Extract the (X, Y) coordinate from the center of the cell holding the provided text.  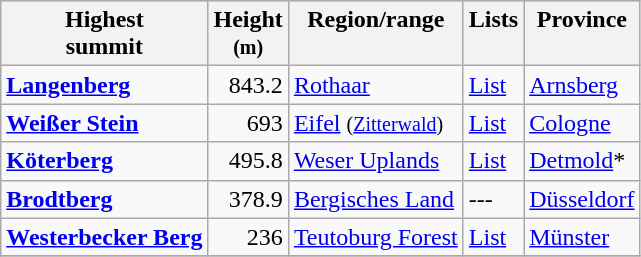
495.8 (248, 161)
Lists (493, 34)
236 (248, 237)
Eifel (Zitterwald) (376, 123)
Düsseldorf (582, 199)
Brodtberg (104, 199)
Weser Uplands (376, 161)
Köterberg (104, 161)
Detmold* (582, 161)
Rothaar (376, 85)
693 (248, 123)
Province (582, 34)
Highestsummit (104, 34)
Westerbecker Berg (104, 237)
--- (493, 199)
Teutoburg Forest (376, 237)
Region/range (376, 34)
378.9 (248, 199)
Langenberg (104, 85)
Weißer Stein (104, 123)
Münster (582, 237)
Cologne (582, 123)
843.2 (248, 85)
Height(m) (248, 34)
Bergisches Land (376, 199)
Arnsberg (582, 85)
